Extract the [x, y] coordinate from the center of the cell holding the provided text.  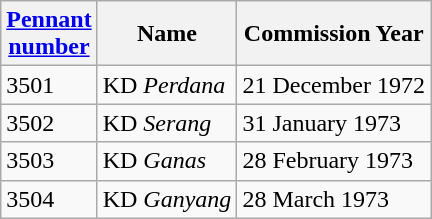
KD Perdana [167, 85]
KD Ganas [167, 161]
21 December 1972 [334, 85]
Name [167, 34]
Commission Year [334, 34]
3503 [49, 161]
3502 [49, 123]
KD Ganyang [167, 199]
Pennantnumber [49, 34]
28 February 1973 [334, 161]
KD Serang [167, 123]
3501 [49, 85]
28 March 1973 [334, 199]
31 January 1973 [334, 123]
3504 [49, 199]
